Locate the cell with the specified text and output its [X, Y] center coordinate. 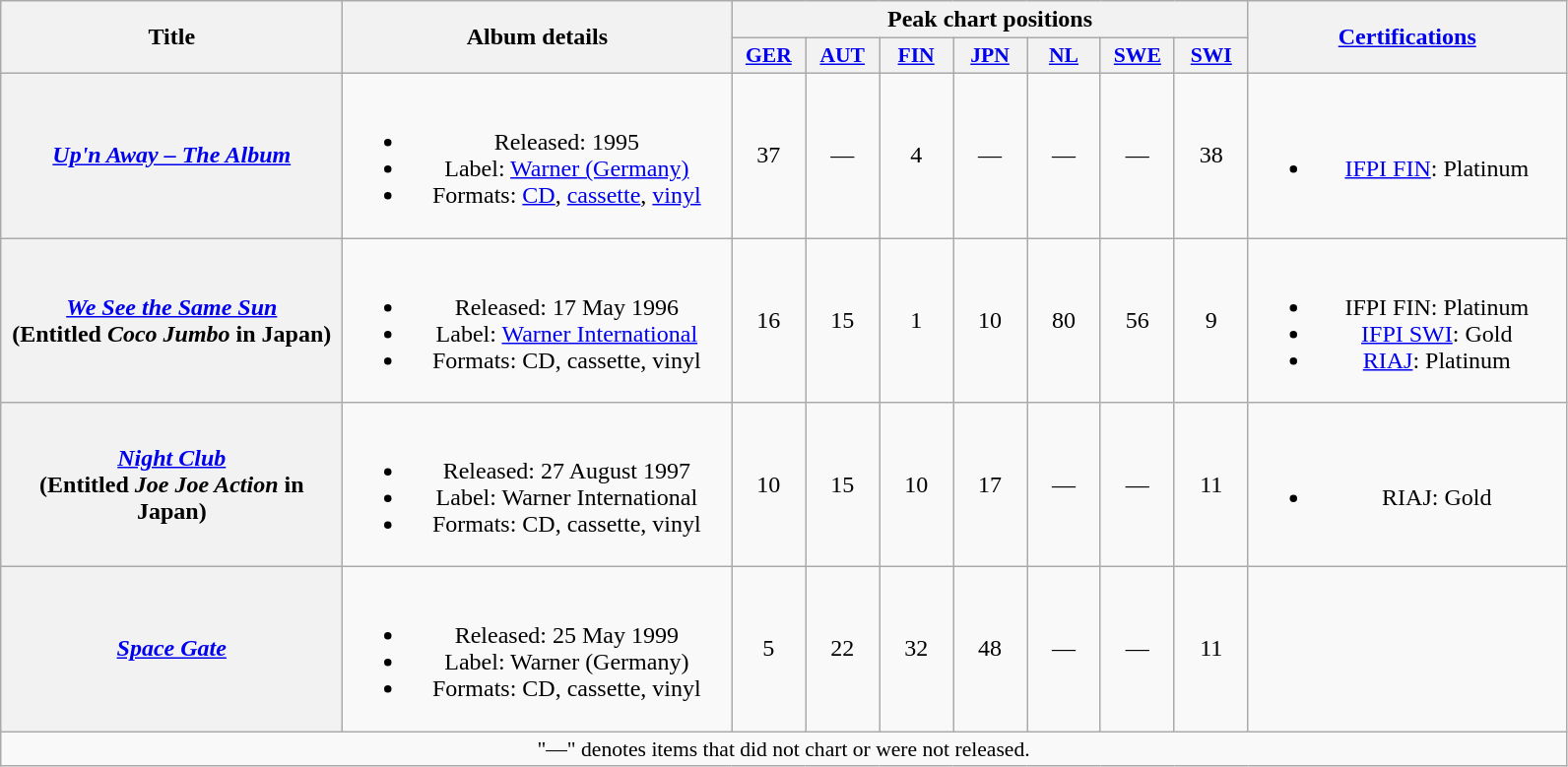
SWE [1137, 56]
Released: 25 May 1999Label: Warner (Germany)Formats: CD, cassette, vinyl [538, 650]
IFPI FIN: Platinum [1406, 156]
38 [1211, 156]
56 [1137, 321]
Night Club(Entitled Joe Joe Action in Japan) [171, 484]
5 [768, 650]
GER [768, 56]
Space Gate [171, 650]
Released: 27 August 1997Label: Warner InternationalFormats: CD, cassette, vinyl [538, 484]
IFPI FIN: PlatinumIFPI SWI: GoldRIAJ: Platinum [1406, 321]
32 [916, 650]
We See the Same Sun(Entitled Coco Jumbo in Japan) [171, 321]
4 [916, 156]
SWI [1211, 56]
Title [171, 37]
22 [843, 650]
17 [991, 484]
JPN [991, 56]
9 [1211, 321]
48 [991, 650]
1 [916, 321]
Released: 1995Label: Warner (Germany)Formats: CD, cassette, vinyl [538, 156]
RIAJ: Gold [1406, 484]
FIN [916, 56]
Released: 17 May 1996Label: Warner InternationalFormats: CD, cassette, vinyl [538, 321]
"—" denotes items that did not chart or were not released. [784, 749]
Up'n Away – The Album [171, 156]
37 [768, 156]
Peak chart positions [990, 20]
Album details [538, 37]
AUT [843, 56]
NL [1064, 56]
16 [768, 321]
Certifications [1406, 37]
80 [1064, 321]
